Detect which cell encompasses the target text, then output its [X, Y] center coordinate. 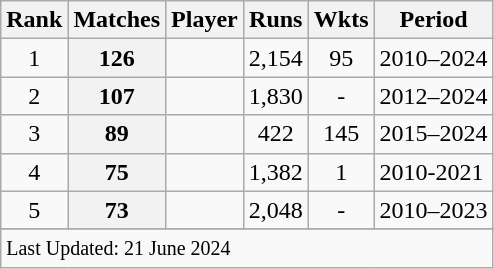
2012–2024 [434, 96]
Rank [34, 20]
4 [34, 172]
Last Updated: 21 June 2024 [247, 248]
2010–2023 [434, 210]
107 [117, 96]
2,048 [276, 210]
73 [117, 210]
Runs [276, 20]
3 [34, 134]
2010–2024 [434, 58]
5 [34, 210]
145 [341, 134]
126 [117, 58]
Matches [117, 20]
Period [434, 20]
2,154 [276, 58]
95 [341, 58]
Player [205, 20]
422 [276, 134]
Wkts [341, 20]
75 [117, 172]
1,382 [276, 172]
2015–2024 [434, 134]
1,830 [276, 96]
89 [117, 134]
2010-2021 [434, 172]
2 [34, 96]
